Find where the given text appears and provide that cell's center as (x, y) coordinate. 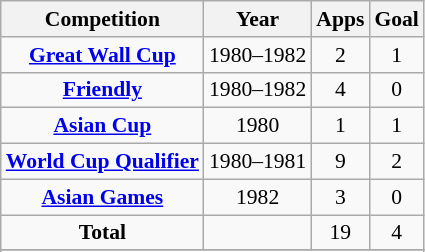
Friendly (102, 90)
19 (340, 233)
Asian Cup (102, 126)
Goal (396, 19)
1982 (258, 197)
9 (340, 162)
Year (258, 19)
Great Wall Cup (102, 55)
1980 (258, 126)
3 (340, 197)
Competition (102, 19)
Asian Games (102, 197)
1980–1981 (258, 162)
Total (102, 233)
Apps (340, 19)
World Cup Qualifier (102, 162)
